For the text-containing cell, return its midpoint in [x, y] coordinate format. 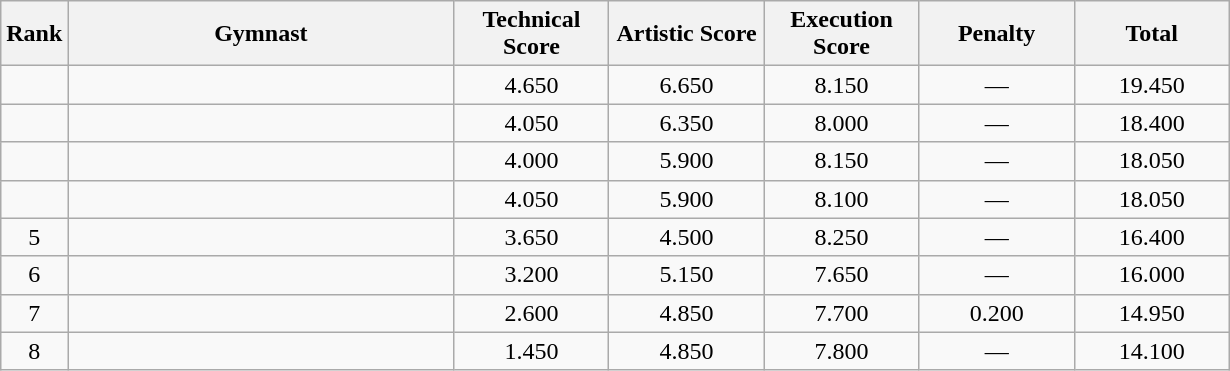
7.650 [842, 275]
Gymnast [261, 34]
Artistic Score [686, 34]
6.650 [686, 85]
3.650 [532, 237]
7.700 [842, 313]
4.650 [532, 85]
19.450 [1152, 85]
8 [34, 351]
Penalty [996, 34]
6 [34, 275]
5 [34, 237]
14.100 [1152, 351]
16.400 [1152, 237]
3.200 [532, 275]
5.150 [686, 275]
Total [1152, 34]
18.400 [1152, 123]
4.000 [532, 161]
1.450 [532, 351]
6.350 [686, 123]
0.200 [996, 313]
4.500 [686, 237]
8.100 [842, 199]
Rank [34, 34]
16.000 [1152, 275]
7 [34, 313]
8.250 [842, 237]
7.800 [842, 351]
14.950 [1152, 313]
Execution Score [842, 34]
8.000 [842, 123]
Technical Score [532, 34]
2.600 [532, 313]
